Identify which cell holds the provided text, then report its (x, y) central coordinate. 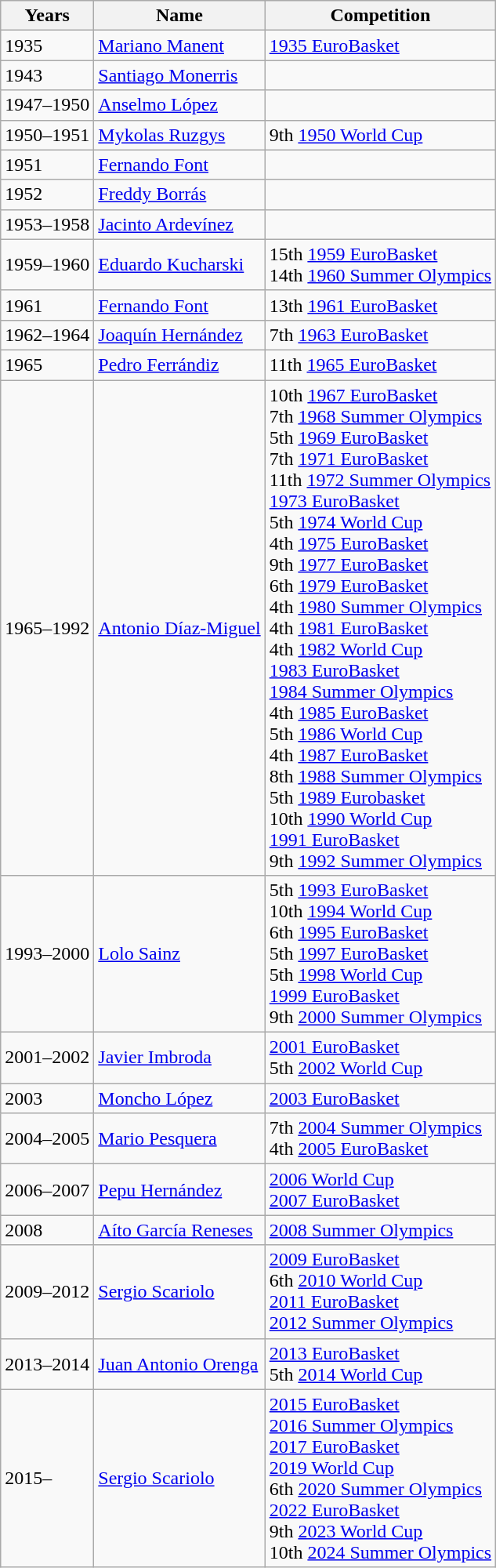
2004–2005 (47, 1138)
2013 EuroBasket5th 2014 World Cup (380, 1364)
Jacinto Ardevínez (179, 224)
2015– (47, 1479)
15th 1959 EuroBasket14th 1960 Summer Olympics (380, 265)
2009–2012 (47, 1292)
Mariano Manent (179, 45)
1962–1964 (47, 335)
Mario Pesquera (179, 1138)
1965 (47, 365)
Anselmo López (179, 105)
1952 (47, 194)
11th 1965 EuroBasket (380, 365)
1959–1960 (47, 265)
2001 EuroBasket5th 2002 World Cup (380, 1058)
1961 (47, 305)
2006 World Cup 2007 EuroBasket (380, 1190)
1950–1951 (47, 135)
5th 1993 EuroBasket10th 1994 World Cup6th 1995 EuroBasket5th 1997 EuroBasket5th 1998 World Cup 1999 EuroBasket9th 2000 Summer Olympics (380, 954)
Juan Antonio Orenga (179, 1364)
Name (179, 16)
Moncho López (179, 1098)
7th 2004 Summer Olympics4th 2005 EuroBasket (380, 1138)
Joaquín Hernández (179, 335)
1951 (47, 165)
1947–1950 (47, 105)
1935 EuroBasket (380, 45)
7th 1963 EuroBasket (380, 335)
Years (47, 16)
Aíto García Reneses (179, 1230)
Competition (380, 16)
2003 (47, 1098)
Eduardo Kucharski (179, 265)
2009 EuroBasket6th 2010 World Cup 2011 EuroBasket 2012 Summer Olympics (380, 1292)
9th 1950 World Cup (380, 135)
1935 (47, 45)
Javier Imbroda (179, 1058)
2003 EuroBasket (380, 1098)
2008 (47, 1230)
Mykolas Ruzgys (179, 135)
2001–2002 (47, 1058)
Pepu Hernández (179, 1190)
2008 Summer Olympics (380, 1230)
1965–1992 (47, 627)
13th 1961 EuroBasket (380, 305)
Freddy Borrás (179, 194)
Antonio Díaz-Miguel (179, 627)
Pedro Ferrándiz (179, 365)
1943 (47, 75)
Lolo Sainz (179, 954)
1993–2000 (47, 954)
1953–1958 (47, 224)
Santiago Monerris (179, 75)
2013–2014 (47, 1364)
2006–2007 (47, 1190)
